Capture the cell that displays the provided text and extract its (X, Y) central coordinate. 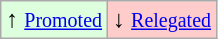
↓ Relegated (162, 20)
↑ Promoted (54, 20)
